Identify which cell holds the provided text, then report its [x, y] central coordinate. 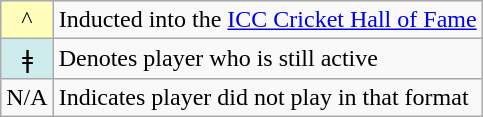
^ [27, 20]
Indicates player did not play in that format [268, 97]
Denotes player who is still active [268, 59]
ǂ [27, 59]
Inducted into the ICC Cricket Hall of Fame [268, 20]
N/A [27, 97]
